Return [x, y] of the center of cell containing provided text 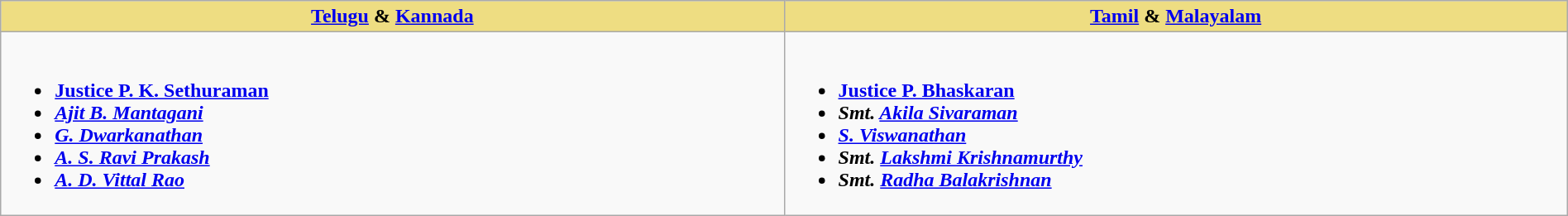
Telugu & Kannada [392, 17]
Justice P. BhaskaranSmt. Akila SivaramanS. ViswanathanSmt. Lakshmi KrishnamurthySmt. Radha Balakrishnan [1176, 124]
Justice P. K. SethuramanAjit B. MantaganiG. DwarkanathanA. S. Ravi PrakashA. D. Vittal Rao [392, 124]
Tamil & Malayalam [1176, 17]
